Find where the given text appears and provide that cell's center as (x, y) coordinate. 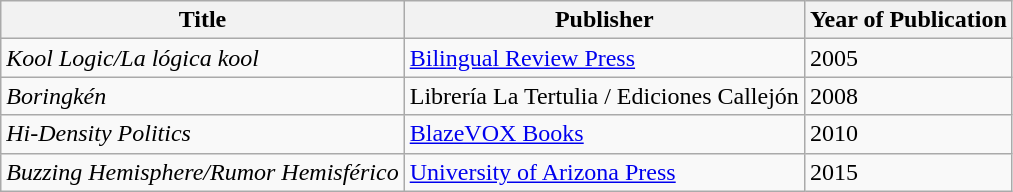
BlazeVOX Books (604, 134)
Year of Publication (908, 20)
2015 (908, 172)
2008 (908, 96)
Kool Logic/La lógica kool (202, 58)
Publisher (604, 20)
Title (202, 20)
2010 (908, 134)
Librería La Tertulia / Ediciones Callejón (604, 96)
Hi-Density Politics (202, 134)
University of Arizona Press (604, 172)
Buzzing Hemisphere/Rumor Hemisférico (202, 172)
2005 (908, 58)
Boringkén (202, 96)
Bilingual Review Press (604, 58)
